Extract the [X, Y] coordinate from the center of the cell holding the provided text.  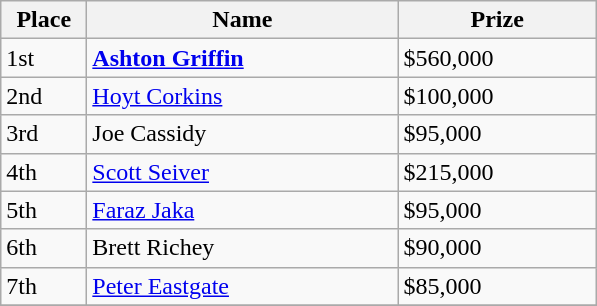
Prize [498, 20]
Brett Richey [242, 248]
5th [44, 210]
$85,000 [498, 286]
$90,000 [498, 248]
Scott Seiver [242, 172]
$100,000 [498, 96]
$560,000 [498, 58]
Joe Cassidy [242, 134]
3rd [44, 134]
Place [44, 20]
7th [44, 286]
1st [44, 58]
6th [44, 248]
Ashton Griffin [242, 58]
Peter Eastgate [242, 286]
Faraz Jaka [242, 210]
2nd [44, 96]
Hoyt Corkins [242, 96]
Name [242, 20]
$215,000 [498, 172]
4th [44, 172]
